For the text-containing cell, return its midpoint in (x, y) coordinate format. 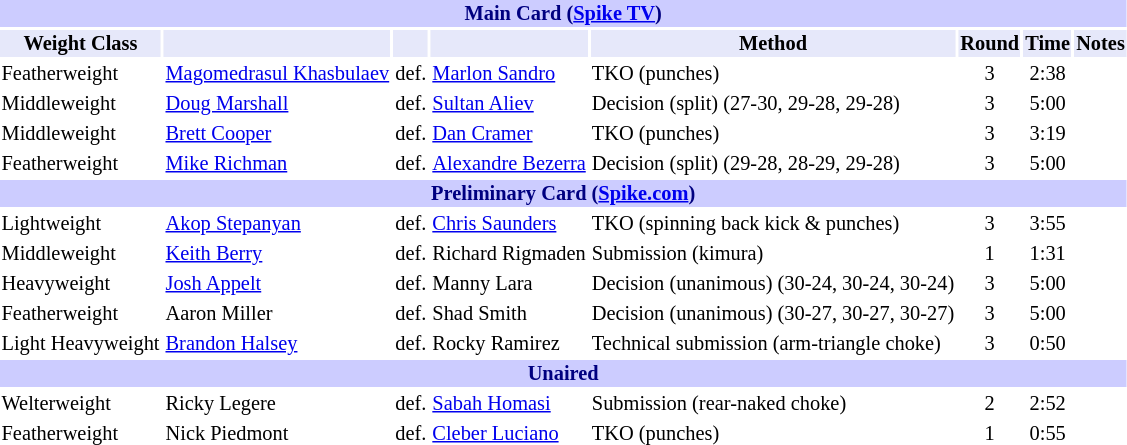
Alexandre Bezerra (509, 164)
Doug Marshall (278, 104)
Sultan Aliev (509, 104)
Manny Lara (509, 284)
3:19 (1048, 134)
Akop Stepanyan (278, 224)
Brett Cooper (278, 134)
0:50 (1048, 344)
Chris Saunders (509, 224)
Weight Class (80, 44)
Method (772, 44)
Notes (1101, 44)
Light Heavyweight (80, 344)
Welterweight (80, 404)
Rocky Ramirez (509, 344)
Ricky Legere (278, 404)
Brandon Halsey (278, 344)
Time (1048, 44)
Technical submission (arm-triangle choke) (772, 344)
Keith Berry (278, 254)
Decision (unanimous) (30-24, 30-24, 30-24) (772, 284)
Richard Rigmaden (509, 254)
Decision (split) (27-30, 29-28, 29-28) (772, 104)
Main Card (Spike TV) (563, 14)
Magomedrasul Khasbulaev (278, 74)
Josh Appelt (278, 284)
TKO (spinning back kick & punches) (772, 224)
2 (990, 404)
Lightweight (80, 224)
Submission (rear-naked choke) (772, 404)
Dan Cramer (509, 134)
2:38 (1048, 74)
Submission (kimura) (772, 254)
Preliminary Card (Spike.com) (563, 194)
1:31 (1048, 254)
Marlon Sandro (509, 74)
Aaron Miller (278, 314)
3:55 (1048, 224)
Decision (split) (29-28, 28-29, 29-28) (772, 164)
Heavyweight (80, 284)
Sabah Homasi (509, 404)
Unaired (563, 374)
2:52 (1048, 404)
Round (990, 44)
1 (990, 254)
Mike Richman (278, 164)
Shad Smith (509, 314)
Decision (unanimous) (30-27, 30-27, 30-27) (772, 314)
